Extract the (X, Y) coordinate from the center of the cell holding the provided text.  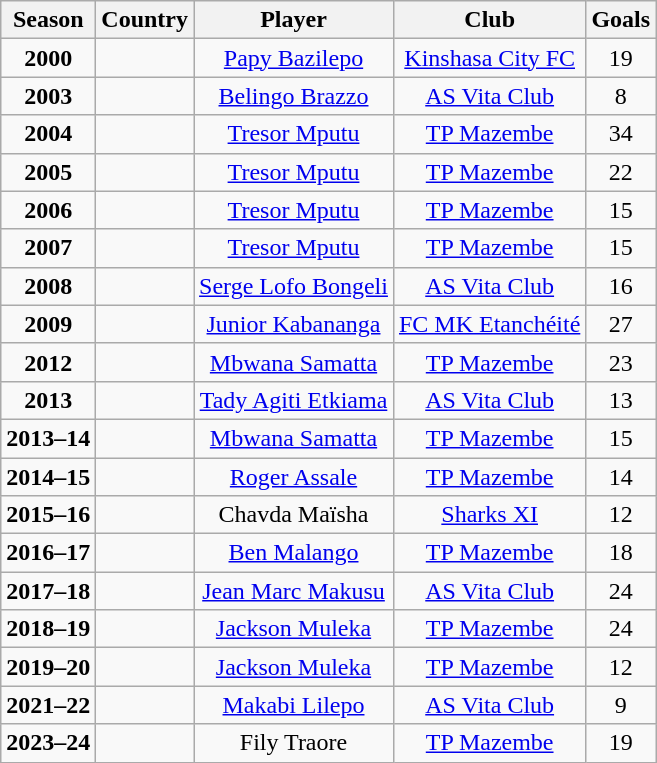
Junior Kabananga (294, 324)
2000 (48, 58)
Sharks XI (489, 515)
Country (145, 20)
9 (621, 705)
2004 (48, 134)
2005 (48, 172)
2009 (48, 324)
2008 (48, 286)
Ben Malango (294, 553)
Goals (621, 20)
2013–14 (48, 438)
Kinshasa City FC (489, 58)
2003 (48, 96)
2017–18 (48, 591)
14 (621, 477)
Jean Marc Makusu (294, 591)
2015–16 (48, 515)
Tady Agiti Etkiama (294, 400)
Club (489, 20)
Papy Bazilepo (294, 58)
Chavda Maïsha (294, 515)
2014–15 (48, 477)
22 (621, 172)
Season (48, 20)
2019–20 (48, 667)
34 (621, 134)
27 (621, 324)
16 (621, 286)
8 (621, 96)
2021–22 (48, 705)
23 (621, 362)
Roger Assale (294, 477)
Serge Lofo Bongeli (294, 286)
2006 (48, 210)
Fily Traore (294, 743)
2013 (48, 400)
Player (294, 20)
2023–24 (48, 743)
13 (621, 400)
Makabi Lilepo (294, 705)
FC MK Etanchéité (489, 324)
2007 (48, 248)
2018–19 (48, 629)
Belingo Brazzo (294, 96)
2012 (48, 362)
2016–17 (48, 553)
18 (621, 553)
